Return (x, y) of the center of cell containing provided text 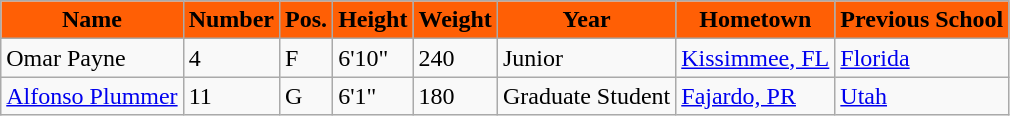
6'10" (373, 58)
Junior (586, 58)
Year (586, 20)
Previous School (922, 20)
Number (231, 20)
Alfonso Plummer (92, 96)
Fajardo, PR (756, 96)
F (306, 58)
240 (455, 58)
Graduate Student (586, 96)
4 (231, 58)
Florida (922, 58)
Name (92, 20)
11 (231, 96)
180 (455, 96)
Kissimmee, FL (756, 58)
G (306, 96)
Utah (922, 96)
Omar Payne (92, 58)
Weight (455, 20)
Pos. (306, 20)
Height (373, 20)
6'1" (373, 96)
Hometown (756, 20)
